Search for the cell housing the specified text and yield its (x, y) center coordinate. 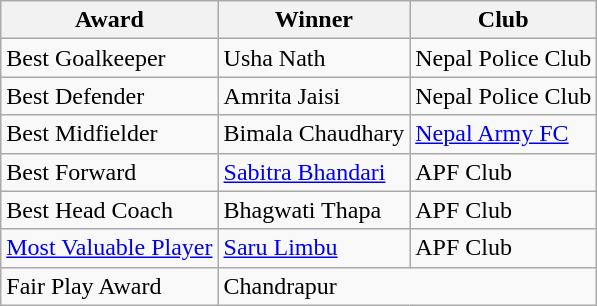
Best Goalkeeper (110, 58)
Sabitra Bhandari (314, 172)
Usha Nath (314, 58)
Chandrapur (408, 286)
Amrita Jaisi (314, 96)
Winner (314, 20)
Fair Play Award (110, 286)
Most Valuable Player (110, 248)
Bimala Chaudhary (314, 134)
Saru Limbu (314, 248)
Best Midfielder (110, 134)
Award (110, 20)
Club (504, 20)
Nepal Army FC (504, 134)
Best Head Coach (110, 210)
Bhagwati Thapa (314, 210)
Best Defender (110, 96)
Best Forward (110, 172)
